Search for the cell housing the specified text and yield its (X, Y) center coordinate. 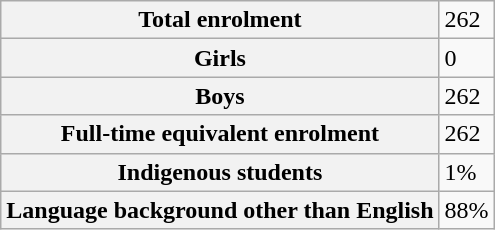
Total enrolment (220, 20)
Girls (220, 58)
88% (466, 210)
1% (466, 172)
0 (466, 58)
Full-time equivalent enrolment (220, 134)
Indigenous students (220, 172)
Boys (220, 96)
Language background other than English (220, 210)
